Extract the (x, y) coordinate from the center of the cell holding the provided text.  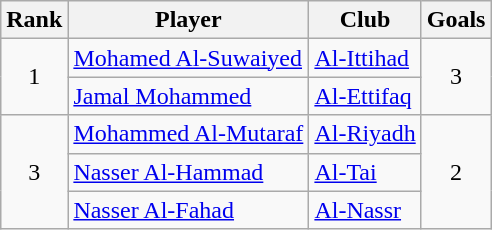
Nasser Al-Hammad (188, 172)
Rank (34, 20)
Mohammed Al-Mutaraf (188, 134)
Goals (456, 20)
Club (365, 20)
Jamal Mohammed (188, 96)
1 (34, 77)
Al-Ittihad (365, 58)
Al-Ettifaq (365, 96)
Nasser Al-Fahad (188, 210)
Player (188, 20)
Mohamed Al-Suwaiyed (188, 58)
Al-Tai (365, 172)
Al-Nassr (365, 210)
Al-Riyadh (365, 134)
2 (456, 172)
